Identify which cell holds the provided text, then report its [x, y] central coordinate. 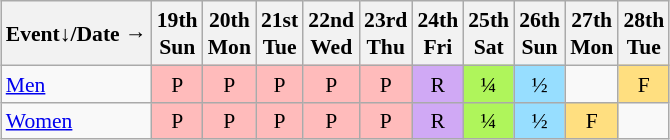
22ndWed [331, 33]
20thMon [230, 33]
21stTue [280, 33]
27thMon [592, 33]
28thTue [644, 33]
25thSat [488, 33]
Women [76, 120]
23rdThu [386, 33]
26thSun [540, 33]
19thSun [178, 33]
24thFri [438, 33]
Men [76, 84]
Event↓/Date → [76, 33]
